Capture the cell that displays the provided text and extract its (X, Y) central coordinate. 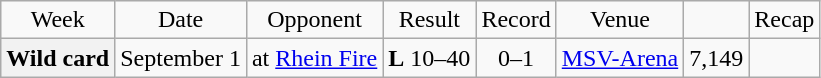
7,149 (716, 58)
Wild card (58, 58)
MSV-Arena (620, 58)
Opponent (314, 20)
Venue (620, 20)
L 10–40 (430, 58)
September 1 (181, 58)
Week (58, 20)
0–1 (516, 58)
Date (181, 20)
at Rhein Fire (314, 58)
Result (430, 20)
Record (516, 20)
Recap (784, 20)
